Locate the cell with the specified text and output its (X, Y) center coordinate. 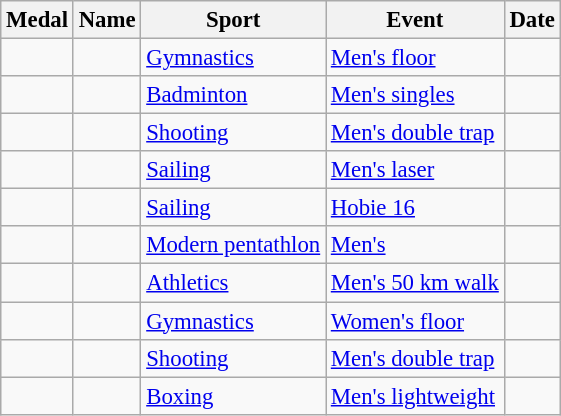
Name (107, 20)
Hobie 16 (416, 208)
Men's singles (416, 95)
Men's (416, 245)
Men's lightweight (416, 396)
Medal (38, 20)
Modern pentathlon (234, 245)
Badminton (234, 95)
Sport (234, 20)
Date (532, 20)
Event (416, 20)
Women's floor (416, 321)
Boxing (234, 396)
Athletics (234, 283)
Men's laser (416, 170)
Men's 50 km walk (416, 283)
Men's floor (416, 58)
